Identify which cell holds the provided text, then report its (X, Y) central coordinate. 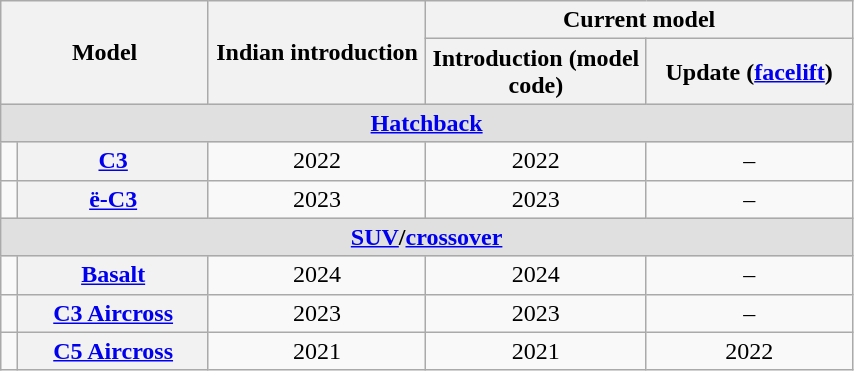
Hatchback (427, 123)
C3 (113, 161)
Current model (640, 20)
Introduction (model code) (536, 72)
ë-C3 (113, 199)
SUV/crossover (427, 237)
C3 Aircross (113, 313)
Model (105, 52)
C5 Aircross (113, 351)
Update (facelift) (750, 72)
Indian introduction (316, 52)
Basalt (113, 275)
